Output the (x, y) coordinate of the center of the cell containing the given text.  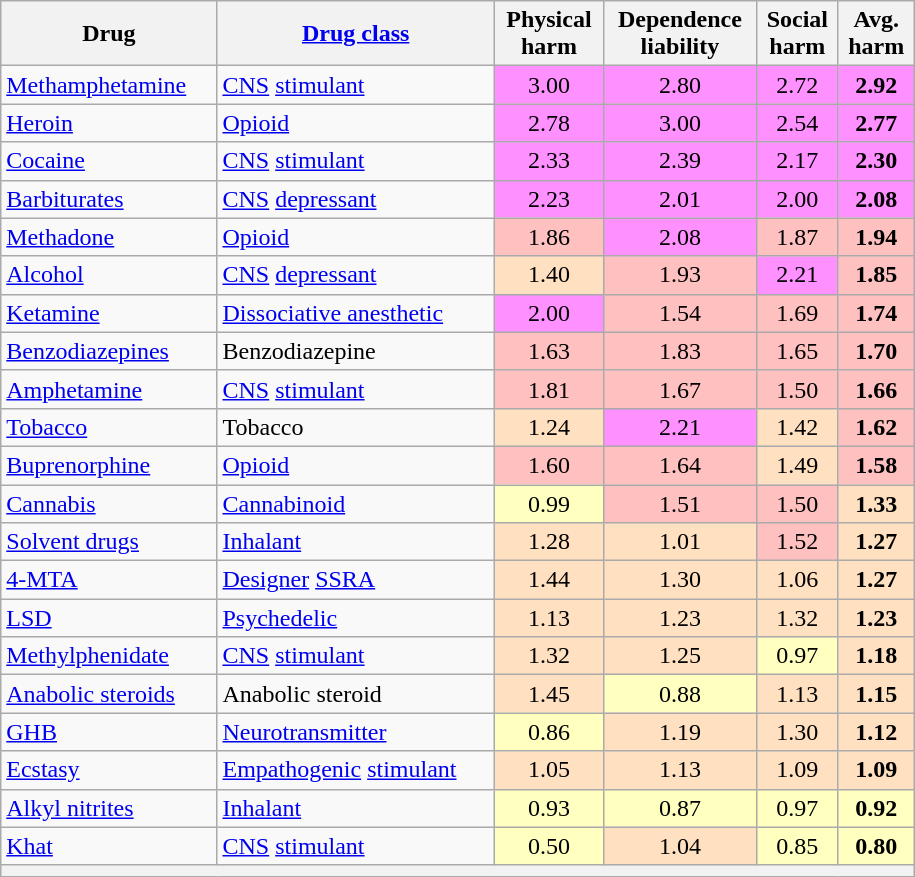
2.17 (797, 161)
0.50 (548, 846)
1.66 (876, 389)
2.33 (548, 161)
Amphetamine (109, 389)
1.44 (548, 580)
Benzodiazepine (356, 351)
Designer SSRA (356, 580)
1.74 (876, 313)
1.19 (680, 732)
1.06 (797, 580)
Barbiturates (109, 199)
Socialharm (797, 34)
1.63 (548, 351)
Methylphenidate (109, 656)
2.78 (548, 123)
Benzodiazepines (109, 351)
Ecstasy (109, 770)
2.72 (797, 85)
1.33 (876, 503)
1.51 (680, 503)
1.94 (876, 237)
1.05 (548, 770)
1.01 (680, 542)
1.52 (797, 542)
1.62 (876, 427)
2.30 (876, 161)
Khat (109, 846)
1.24 (548, 427)
1.67 (680, 389)
Anabolic steroid (356, 694)
1.15 (876, 694)
Alkyl nitrites (109, 808)
1.28 (548, 542)
2.39 (680, 161)
Psychedelic (356, 618)
Heroin (109, 123)
Cocaine (109, 161)
2.77 (876, 123)
1.93 (680, 275)
2.23 (548, 199)
Dependenceliability (680, 34)
2.01 (680, 199)
1.40 (548, 275)
0.87 (680, 808)
0.99 (548, 503)
1.25 (680, 656)
0.85 (797, 846)
Dissociative anesthetic (356, 313)
LSD (109, 618)
Alcohol (109, 275)
Ketamine (109, 313)
Cannabis (109, 503)
1.54 (680, 313)
1.65 (797, 351)
1.70 (876, 351)
2.92 (876, 85)
1.64 (680, 465)
1.04 (680, 846)
0.80 (876, 846)
GHB (109, 732)
Neurotransmitter (356, 732)
0.86 (548, 732)
1.42 (797, 427)
Drug class (356, 34)
1.18 (876, 656)
1.49 (797, 465)
2.54 (797, 123)
Buprenorphine (109, 465)
Empathogenic stimulant (356, 770)
Physicalharm (548, 34)
Anabolic steroids (109, 694)
1.83 (680, 351)
1.87 (797, 237)
1.86 (548, 237)
1.12 (876, 732)
1.45 (548, 694)
4-MTA (109, 580)
Methadone (109, 237)
1.85 (876, 275)
1.81 (548, 389)
2.80 (680, 85)
Avg.harm (876, 34)
Solvent drugs (109, 542)
1.58 (876, 465)
1.60 (548, 465)
0.93 (548, 808)
0.92 (876, 808)
Drug (109, 34)
Methamphetamine (109, 85)
1.69 (797, 313)
Cannabinoid (356, 503)
0.88 (680, 694)
